Identify which cell holds the provided text, then report its [X, Y] central coordinate. 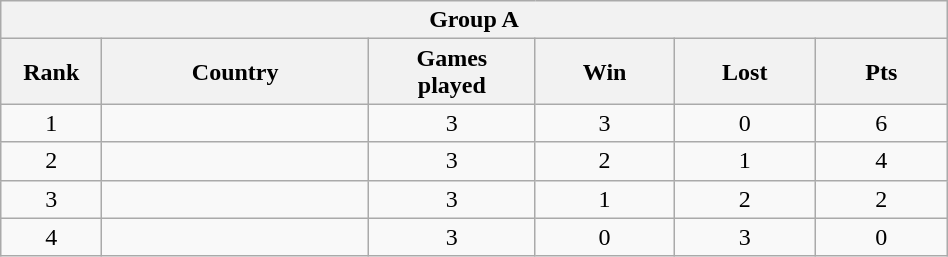
Lost [744, 72]
Group A [474, 20]
Country [236, 72]
Rank [52, 72]
Win [604, 72]
Pts [881, 72]
Games played [452, 72]
6 [881, 123]
